Return the [x, y] coordinate for the center point of the cell that contains the specified text.  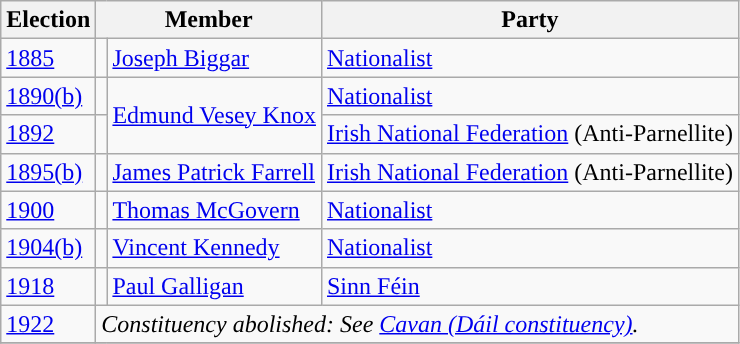
1900 [48, 210]
1890(b) [48, 96]
1892 [48, 134]
Thomas McGovern [214, 210]
Joseph Biggar [214, 58]
Vincent Kennedy [214, 248]
Party [530, 20]
1918 [48, 286]
Member [209, 20]
Paul Galligan [214, 286]
1895(b) [48, 172]
1885 [48, 58]
Election [48, 20]
1922 [48, 324]
James Patrick Farrell [214, 172]
Constituency abolished: See Cavan (Dáil constituency). [418, 324]
1904(b) [48, 248]
Sinn Féin [530, 286]
Edmund Vesey Knox [214, 115]
